Find where the given text appears and provide that cell's center as [x, y] coordinate. 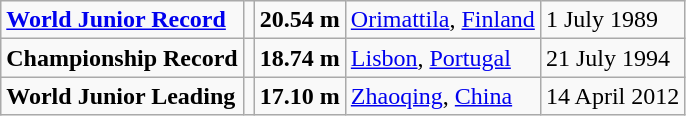
Orimattila, Finland [442, 20]
World Junior Record [122, 20]
1 July 1989 [612, 20]
17.10 m [300, 96]
Zhaoqing, China [442, 96]
18.74 m [300, 58]
20.54 m [300, 20]
14 April 2012 [612, 96]
Championship Record [122, 58]
World Junior Leading [122, 96]
Lisbon, Portugal [442, 58]
21 July 1994 [612, 58]
